For the text-containing cell, return its midpoint in (X, Y) coordinate format. 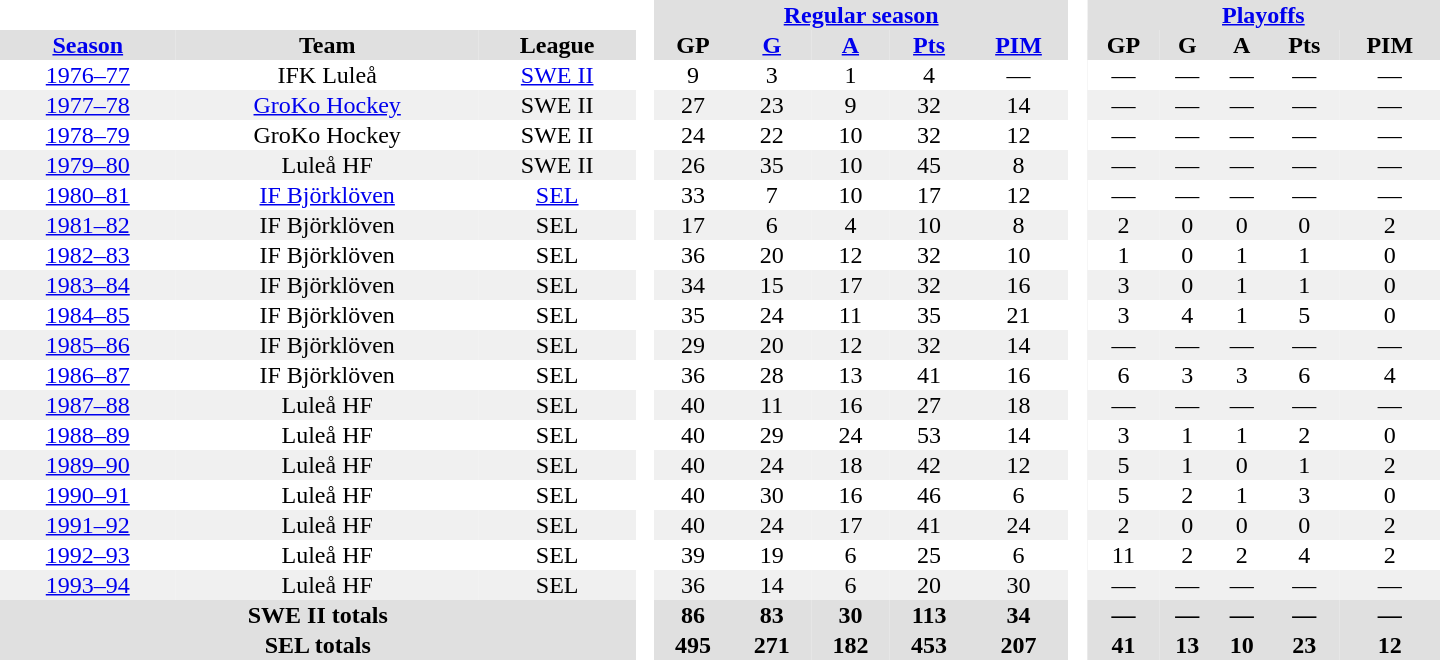
Regular season (862, 15)
86 (694, 615)
33 (694, 195)
19 (772, 555)
182 (850, 645)
1976–77 (88, 75)
113 (930, 615)
28 (772, 375)
453 (930, 645)
League (558, 45)
SEL totals (318, 645)
1987–88 (88, 405)
22 (772, 135)
21 (1018, 315)
IFK Luleå (328, 75)
25 (930, 555)
1990–91 (88, 495)
1982–83 (88, 255)
1993–94 (88, 585)
1977–78 (88, 105)
1989–90 (88, 465)
495 (694, 645)
Team (328, 45)
39 (694, 555)
1988–89 (88, 435)
7 (772, 195)
83 (772, 615)
15 (772, 285)
SWE II totals (318, 615)
26 (694, 165)
53 (930, 435)
1991–92 (88, 525)
1981–82 (88, 225)
1984–85 (88, 315)
42 (930, 465)
1978–79 (88, 135)
1980–81 (88, 195)
45 (930, 165)
207 (1018, 645)
Playoffs (1264, 15)
271 (772, 645)
1986–87 (88, 375)
1983–84 (88, 285)
1979–80 (88, 165)
1992–93 (88, 555)
Season (88, 45)
1985–86 (88, 345)
46 (930, 495)
